Locate the cell with the specified text and output its [x, y] center coordinate. 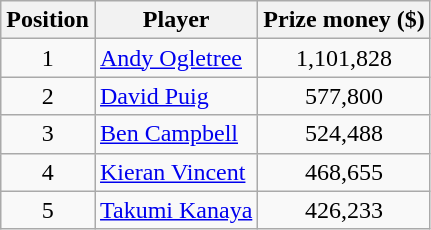
524,488 [344, 134]
426,233 [344, 210]
577,800 [344, 96]
4 [48, 172]
5 [48, 210]
Ben Campbell [176, 134]
2 [48, 96]
Takumi Kanaya [176, 210]
Andy Ogletree [176, 58]
Prize money ($) [344, 20]
Position [48, 20]
Player [176, 20]
1 [48, 58]
David Puig [176, 96]
3 [48, 134]
1,101,828 [344, 58]
468,655 [344, 172]
Kieran Vincent [176, 172]
